Locate the cell with the specified text and output its (X, Y) center coordinate. 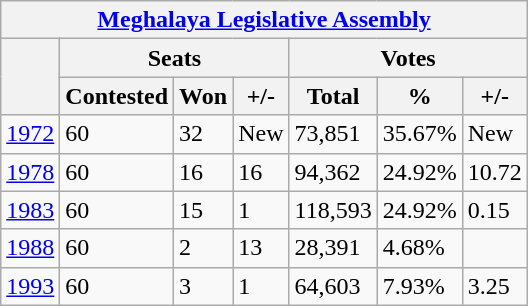
2 (204, 248)
Total (333, 96)
Meghalaya Legislative Assembly (264, 20)
118,593 (333, 210)
7.93% (420, 286)
1972 (30, 134)
0.15 (494, 210)
4.68% (420, 248)
94,362 (333, 172)
10.72 (494, 172)
1978 (30, 172)
15 (204, 210)
13 (261, 248)
73,851 (333, 134)
1993 (30, 286)
35.67% (420, 134)
Won (204, 96)
Seats (174, 58)
1983 (30, 210)
Contested (117, 96)
% (420, 96)
3.25 (494, 286)
28,391 (333, 248)
Votes (408, 58)
1988 (30, 248)
64,603 (333, 286)
3 (204, 286)
32 (204, 134)
